Detect which cell encompasses the target text, then output its [x, y] center coordinate. 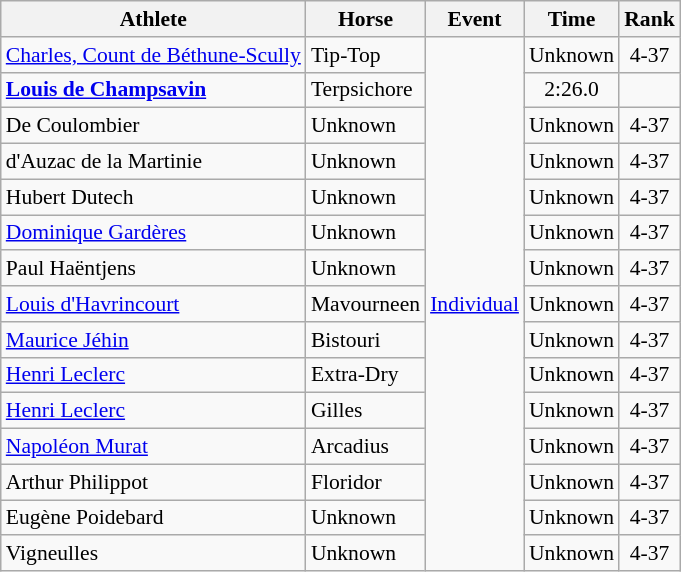
Dominique Gardères [154, 233]
Paul Haëntjens [154, 269]
Gilles [366, 411]
Horse [366, 19]
Vigneulles [154, 554]
Arthur Philippot [154, 482]
Napoléon Murat [154, 447]
Rank [650, 19]
Tip-Top [366, 55]
Louis de Champsavin [154, 90]
De Coulombier [154, 126]
Floridor [366, 482]
Maurice Jéhin [154, 340]
Arcadius [366, 447]
Louis d'Havrincourt [154, 304]
d'Auzac de la Martinie [154, 162]
Eugène Poidebard [154, 518]
Charles, Count de Béthune-Scully [154, 55]
Terpsichore [366, 90]
Bistouri [366, 340]
Mavourneen [366, 304]
Individual [474, 304]
Athlete [154, 19]
Event [474, 19]
Hubert Dutech [154, 197]
2:26.0 [572, 90]
Time [572, 19]
Extra-Dry [366, 375]
